Return the (X, Y) coordinate for the center point of the cell that contains the specified text.  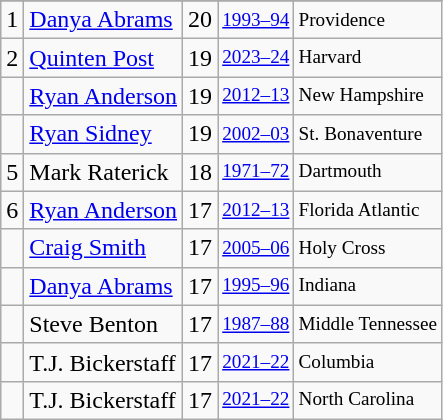
Providence (368, 20)
20 (200, 20)
1987–88 (256, 324)
Quinten Post (104, 58)
1995–96 (256, 286)
Ryan Sidney (104, 134)
1971–72 (256, 172)
Florida Atlantic (368, 210)
Dartmouth (368, 172)
Holy Cross (368, 248)
18 (200, 172)
Harvard (368, 58)
2005–06 (256, 248)
Craig Smith (104, 248)
Indiana (368, 286)
2002–03 (256, 134)
Middle Tennessee (368, 324)
2023–24 (256, 58)
Mark Raterick (104, 172)
Steve Benton (104, 324)
6 (12, 210)
2 (12, 58)
5 (12, 172)
North Carolina (368, 400)
Columbia (368, 362)
New Hampshire (368, 96)
St. Bonaventure (368, 134)
1 (12, 20)
1993–94 (256, 20)
